Detect which cell encompasses the target text, then output its [X, Y] center coordinate. 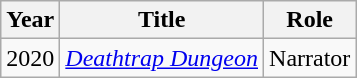
Narrator [310, 58]
Year [30, 20]
Deathtrap Dungeon [162, 58]
Title [162, 20]
2020 [30, 58]
Role [310, 20]
